Locate the cell with the specified text and output its [X, Y] center coordinate. 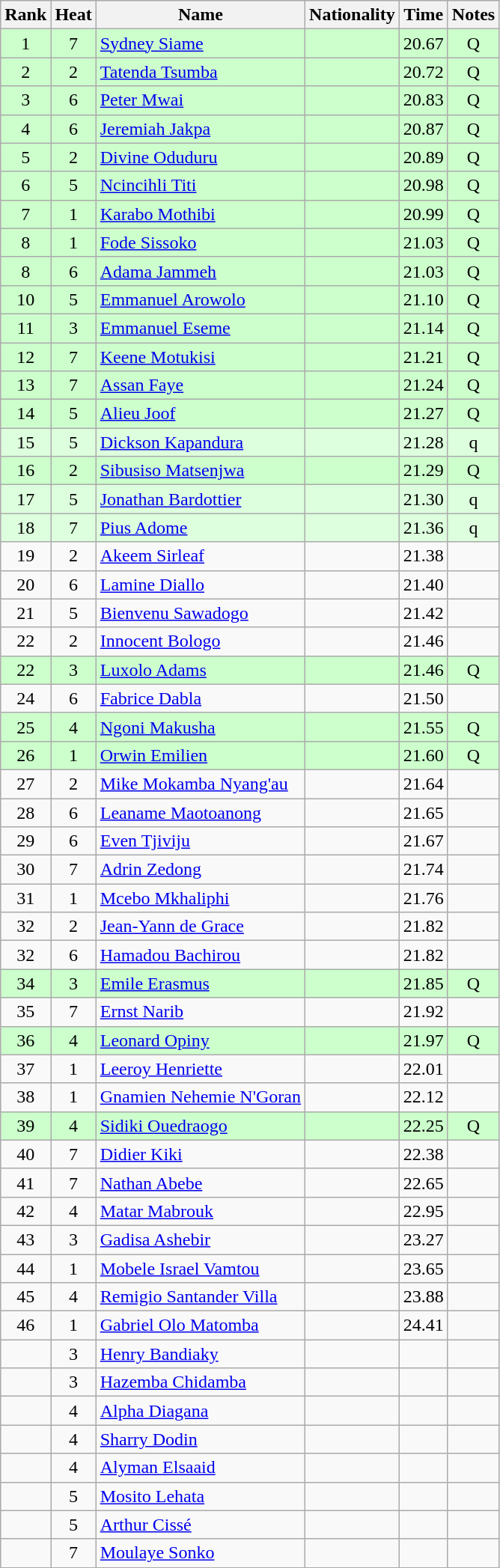
21.24 [424, 385]
21.65 [424, 812]
22.25 [424, 1126]
Leeroy Henriette [201, 1069]
18 [25, 528]
45 [25, 1297]
24.41 [424, 1326]
22.01 [424, 1069]
12 [25, 357]
Moulaye Sonko [201, 1553]
21.67 [424, 841]
Orwin Emilien [201, 755]
Ernst Narib [201, 1012]
23.27 [424, 1239]
Jean-Yann de Grace [201, 927]
Arthur Cissé [201, 1525]
Matar Mabrouk [201, 1211]
21.74 [424, 870]
Time [424, 15]
Adrin Zedong [201, 870]
Gnamien Nehemie N'Goran [201, 1097]
21.14 [424, 328]
Ngoni Makusha [201, 727]
Alpha Diagana [201, 1411]
23.88 [424, 1297]
Keene Motukisi [201, 357]
Peter Mwai [201, 100]
29 [25, 841]
Innocent Bologo [201, 641]
Alyman Elsaaid [201, 1468]
19 [25, 556]
37 [25, 1069]
20.89 [424, 157]
21.42 [424, 613]
Bienvenu Sawadogo [201, 613]
22.65 [424, 1183]
23.65 [424, 1269]
Nationality [353, 15]
20.98 [424, 186]
20.72 [424, 72]
10 [25, 299]
Leonard Opiny [201, 1040]
22.12 [424, 1097]
Fabrice Dabla [201, 698]
Ncincihli Titi [201, 186]
21.50 [424, 698]
15 [25, 442]
21.97 [424, 1040]
21.36 [424, 528]
Even Tjiviju [201, 841]
39 [25, 1126]
Gabriel Olo Matomba [201, 1326]
38 [25, 1097]
41 [25, 1183]
21 [25, 613]
Jonathan Bardottier [201, 499]
Leaname Maotoanong [201, 812]
35 [25, 1012]
21.64 [424, 784]
21.38 [424, 556]
Dickson Kapandura [201, 442]
Tatenda Tsumba [201, 72]
Luxolo Adams [201, 670]
43 [25, 1239]
Pius Adome [201, 528]
Assan Faye [201, 385]
20.83 [424, 100]
Rank [25, 15]
Nathan Abebe [201, 1183]
21.21 [424, 357]
21.10 [424, 299]
Fode Sissoko [201, 242]
46 [25, 1326]
34 [25, 983]
Mobele Israel Vamtou [201, 1269]
36 [25, 1040]
16 [25, 471]
14 [25, 414]
Mike Mokamba Nyang'au [201, 784]
Mosito Lehata [201, 1496]
Lamine Diallo [201, 585]
Heat [73, 15]
Emile Erasmus [201, 983]
22.38 [424, 1154]
21.30 [424, 499]
42 [25, 1211]
20.67 [424, 43]
22.95 [424, 1211]
Divine Oduduru [201, 157]
25 [25, 727]
21.28 [424, 442]
Sharry Dodin [201, 1439]
Sidiki Ouedraogo [201, 1126]
44 [25, 1269]
21.92 [424, 1012]
13 [25, 385]
40 [25, 1154]
17 [25, 499]
Sydney Siame [201, 43]
Alieu Joof [201, 414]
Didier Kiki [201, 1154]
Hazemba Chidamba [201, 1382]
30 [25, 870]
20.87 [424, 129]
11 [25, 328]
21.85 [424, 983]
Karabo Mothibi [201, 214]
21.76 [424, 898]
Emmanuel Arowolo [201, 299]
21.27 [424, 414]
Name [201, 15]
Hamadou Bachirou [201, 955]
21.40 [424, 585]
Henry Bandiaky [201, 1354]
Adama Jammeh [201, 271]
Sibusiso Matsenjwa [201, 471]
21.29 [424, 471]
Mcebo Mkhaliphi [201, 898]
Remigio Santander Villa [201, 1297]
20.99 [424, 214]
27 [25, 784]
Akeem Sirleaf [201, 556]
24 [25, 698]
Emmanuel Eseme [201, 328]
20 [25, 585]
21.55 [424, 727]
26 [25, 755]
28 [25, 812]
31 [25, 898]
21.60 [424, 755]
Gadisa Ashebir [201, 1239]
Notes [473, 15]
Jeremiah Jakpa [201, 129]
